Capture the cell that displays the provided text and extract its (X, Y) central coordinate. 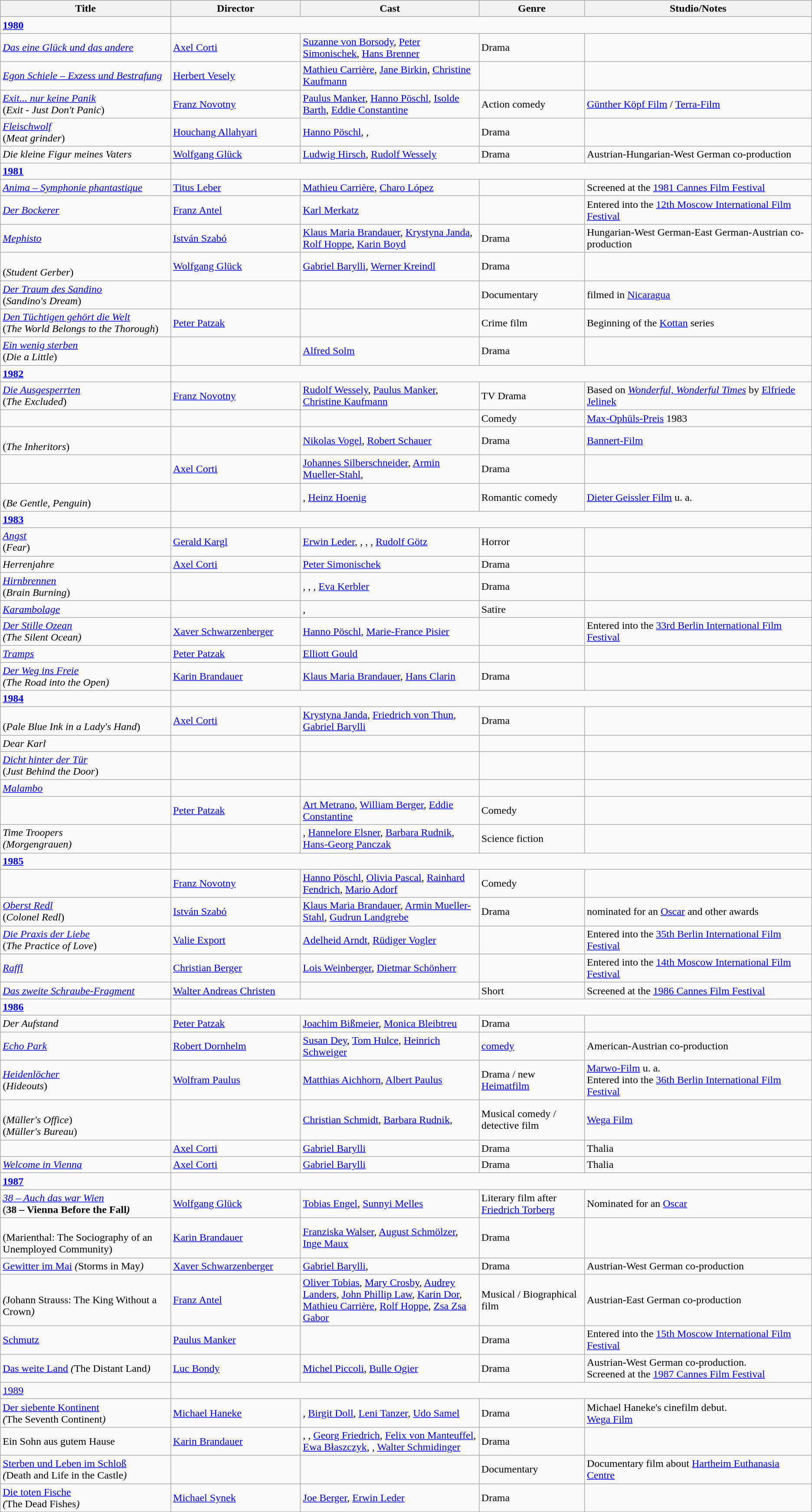
Michael Synek (236, 1497)
Günther Köpf Film / Terra-Film (698, 104)
comedy (532, 1046)
Science fiction (532, 838)
Gabriel Barylli, (390, 1266)
Entered into the 35th Berlin International Film Festival (698, 940)
Karambolage (86, 609)
Dieter Geissler Film u. a. (698, 497)
Lois Weinberger, Dietmar Schönherr (390, 968)
1984 (86, 699)
Entered into the 14th Moscow International Film Festival (698, 968)
Paulus Manker (236, 1340)
, , Georg Friedrich, Felix von Manteuffel, Ewa Błaszczyk, , Walter Schmidinger (390, 1441)
Entered into the 12th Moscow International Film Festival (698, 210)
1981 (86, 171)
(The Inheritors) (86, 441)
Austrian-East German co-production (698, 1300)
Luc Bondy (236, 1368)
Das weite Land (The Distant Land) (86, 1368)
Dicht hinter der Tür (Just Behind the Door) (86, 766)
Genre (532, 9)
Oberst Redl (Colonel Redl) (86, 911)
Heidenlöcher (Hideouts) (86, 1080)
filmed in Nicaragua (698, 294)
Paulus Manker, Hanno Pöschl, Isolde Barth, Eddie Constantine (390, 104)
Oliver Tobias, Mary Crosby, Audrey Landers, John Phillip Law, Karin Dor, Mathieu Carrière, Rolf Hoppe, Zsa Zsa Gabor (390, 1300)
Time Troopers (Morgengrauen) (86, 838)
Ludwig Hirsch, Rudolf Wessely (390, 154)
Beginning of the Kottan series (698, 323)
(Pale Blue Ink in a Lady's Hand) (86, 721)
1987 (86, 1181)
Screened at the 1986 Cannes Film Festival (698, 990)
Hungarian-West German-East German-Austrian co-production (698, 238)
Robert Dornhelm (236, 1046)
Das eine Glück und das andere (86, 48)
Elliott Gould (390, 654)
Herbert Vesely (236, 76)
Wolfram Paulus (236, 1080)
Hanno Pöschl, Olivia Pascal, Rainhard Fendrich, Mario Adorf (390, 884)
Die Praxis der Liebe (The Practice of Love) (86, 940)
Horror (532, 542)
Gerald Kargl (236, 542)
1983 (86, 519)
Die toten Fische (The Dead Fishes) (86, 1497)
Johannes Silberschneider, Armin Mueller-Stahl, (390, 469)
Die Ausgesperrten (The Excluded) (86, 396)
Matthias Aichhorn, Albert Paulus (390, 1080)
Nominated for an Oscar (698, 1204)
Hanno Pöschl, Marie-France Pisier (390, 631)
Erwin Leder, , , , Rudolf Götz (390, 542)
Der Weg ins Freie (The Road into the Open) (86, 676)
Austrian-West German co-production. Screened at the 1987 Cannes Film Festival (698, 1368)
Satire (532, 609)
1985 (86, 861)
, Hannelore Elsner, Barbara Rudnik, Hans-Georg Panczak (390, 838)
Director (236, 9)
Short (532, 990)
Based on Wonderful, Wonderful Times by Elfriede Jelinek (698, 396)
nominated for an Oscar and other awards (698, 911)
Peter Simonischek (390, 564)
Walter Andreas Christen (236, 990)
Drama / new Heimatfilm (532, 1080)
Klaus Maria Brandauer, Hans Clarin (390, 676)
Ein Sohn aus gutem Hause (86, 1441)
Mathieu Carrière, Jane Birkin, Christine Kaufmann (390, 76)
Echo Park (86, 1046)
Den Tüchtigen gehört die Welt (The World Belongs to the Thorough) (86, 323)
Crime film (532, 323)
Documentary film about Hartheim Euthanasia Centre (698, 1469)
Der Aufstand (86, 1023)
Joachim Bißmeier, Monica Bleibtreu (390, 1023)
Studio/Notes (698, 9)
Egon Schiele – Exzess und Bestrafung (86, 76)
Das zweite Schraube-Fragment (86, 990)
Screened at the 1981 Cannes Film Festival (698, 187)
, Heinz Hoenig (390, 497)
Michael Haneke (236, 1413)
38 – Auch das war Wien (38 – Vienna Before the Fall) (86, 1204)
Fleischwolf (Meat grinder) (86, 132)
Alfred Solm (390, 352)
Der Traum des Sandino (Sandino's Dream) (86, 294)
Welcome in Vienna (86, 1165)
(Marienthal: The Sociography of an Unemployed Community) (86, 1238)
1989 (86, 1390)
1982 (86, 374)
1986 (86, 1007)
Klaus Maria Brandauer, Armin Mueller-Stahl, Gudrun Landgrebe (390, 911)
Der Stille Ozean (The Silent Ocean) (86, 631)
Gabriel Barylli, Werner Kreindl (390, 266)
(Müller's Office) (Müller's Bureau) (86, 1120)
American-Austrian co-production (698, 1046)
1980 (86, 25)
Sterben und Leben im Schloß (Death and Life in the Castle) (86, 1469)
Nikolas Vogel, Robert Schauer (390, 441)
Bannert-Film (698, 441)
, , , Eva Kerbler (390, 587)
Suzanne von Borsody, Peter Simonischek, Hans Brenner (390, 48)
Hanno Pöschl, , (390, 132)
Mephisto (86, 238)
Entered into the 33rd Berlin International Film Festival (698, 631)
(Student Gerber) (86, 266)
, Birgit Doll, Leni Tanzer, Udo Samel (390, 1413)
Austrian-Hungarian-West German co-production (698, 154)
Michel Piccoli, Bulle Ogier (390, 1368)
Malambo (86, 788)
Action comedy (532, 104)
Der Bockerer (86, 210)
Literary film after Friedrich Torberg (532, 1204)
Anima – Symphonie phantastique (86, 187)
Angst (Fear) (86, 542)
Michael Haneke's cinefilm debut. Wega Film (698, 1413)
Die kleine Figur meines Vaters (86, 154)
Franziska Walser, August Schmölzer, Inge Maux (390, 1238)
Klaus Maria Brandauer, Krystyna Janda, Rolf Hoppe, Karin Boyd (390, 238)
Susan Dey, Tom Hulce, Heinrich Schweiger (390, 1046)
Titus Leber (236, 187)
Mathieu Carrière, Charo López (390, 187)
Title (86, 9)
Rudolf Wessely, Paulus Manker, Christine Kaufmann (390, 396)
Tramps (86, 654)
TV Drama (532, 396)
Christian Berger (236, 968)
Marwo-Film u. a. Entered into the 36th Berlin International Film Festival (698, 1080)
Wega Film (698, 1120)
Musical comedy / detective film (532, 1120)
Musical / Biographical film (532, 1300)
Cast (390, 9)
Austrian-West German co-production (698, 1266)
(Johann Strauss: The King Without a Crown) (86, 1300)
Gewitter im Mai (Storms in May) (86, 1266)
Herrenjahre (86, 564)
Tobias Engel, Sunnyi Melles (390, 1204)
Karl Merkatz (390, 210)
Der siebente Kontinent (The Seventh Continent) (86, 1413)
Entered into the 15th Moscow International Film Festival (698, 1340)
Adelheid Arndt, Rüdiger Vogler (390, 940)
Art Metrano, William Berger, Eddie Constantine (390, 811)
Romantic comedy (532, 497)
Valie Export (236, 940)
Houchang Allahyari (236, 132)
Raffl (86, 968)
(Be Gentle, Penguin) (86, 497)
Krystyna Janda, Friedrich von Thun, Gabriel Barylli (390, 721)
Christian Schmidt, Barbara Rudnik, (390, 1120)
, (390, 609)
Max-Ophüls-Preis 1983 (698, 418)
Schmutz (86, 1340)
Joe Berger, Erwin Leder (390, 1497)
Ein wenig sterben (Die a Little) (86, 352)
Dear Karl (86, 743)
Hirnbrennen (Brain Burning) (86, 587)
Exit... nur keine Panik (Exit - Just Don't Panic) (86, 104)
